Provide the [X, Y] coordinate of the cell's center where the given text is located.  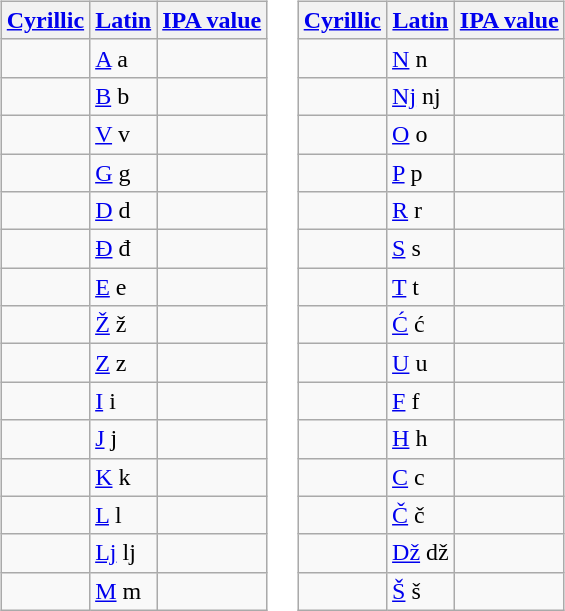
Č č [421, 515]
D d [124, 211]
Nj nj [421, 96]
C c [421, 477]
M m [124, 591]
Dž dž [421, 553]
Z z [124, 363]
Ć ć [421, 325]
Lj lj [124, 553]
Đ đ [124, 249]
L l [124, 515]
B b [124, 96]
A a [124, 58]
P p [421, 173]
U u [421, 363]
S s [421, 249]
J j [124, 439]
T t [421, 287]
F f [421, 401]
I i [124, 401]
O o [421, 134]
G g [124, 173]
E e [124, 287]
V v [124, 134]
N n [421, 58]
H h [421, 439]
K k [124, 477]
R r [421, 211]
Ž ž [124, 325]
Š š [421, 591]
